Search for the cell housing the specified text and yield its (x, y) center coordinate. 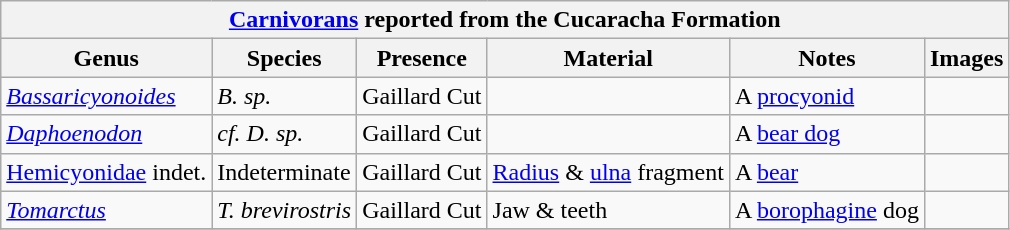
Presence (422, 58)
B. sp. (284, 96)
Species (284, 58)
Radius & ulna fragment (608, 172)
Jaw & teeth (608, 210)
Carnivorans reported from the Cucaracha Formation (505, 20)
A bear dog (826, 134)
Images (966, 58)
Tomarctus (106, 210)
Bassaricyonoides (106, 96)
A borophagine dog (826, 210)
T. brevirostris (284, 210)
Daphoenodon (106, 134)
Notes (826, 58)
cf. D. sp. (284, 134)
Material (608, 58)
A bear (826, 172)
Genus (106, 58)
A procyonid (826, 96)
Indeterminate (284, 172)
Hemicyonidae indet. (106, 172)
